Output the (x, y) coordinate of the center of the cell containing the given text.  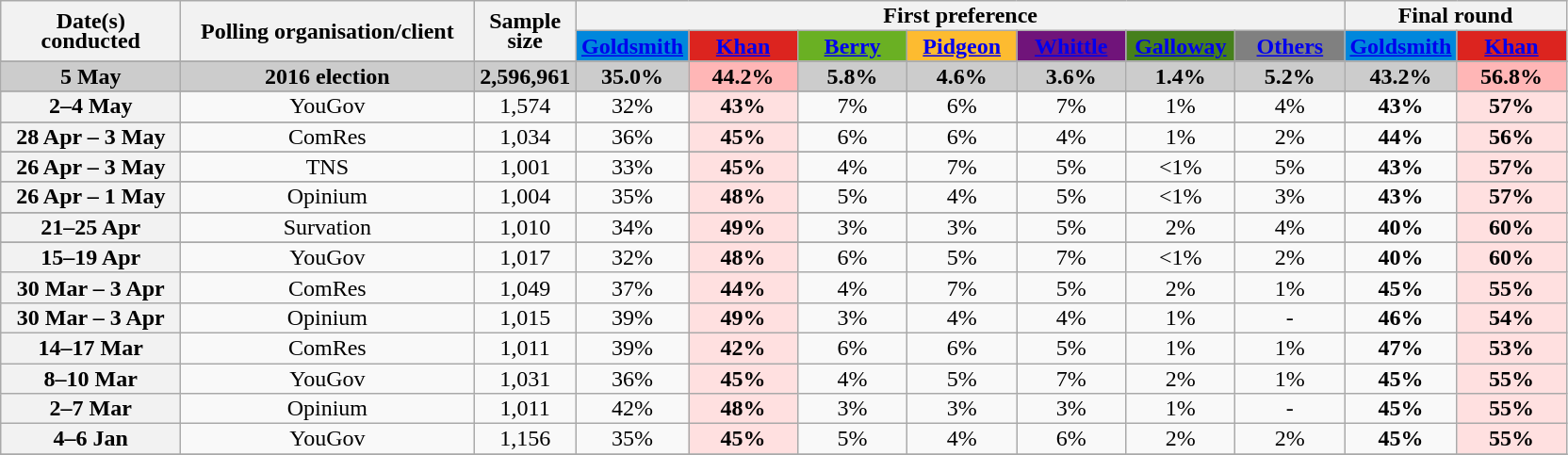
Galloway (1181, 46)
1,004 (526, 197)
Berry (853, 46)
Others (1290, 46)
1,574 (526, 106)
1,031 (526, 379)
5 May (90, 76)
2,596,961 (526, 76)
4.6% (962, 76)
1,017 (526, 257)
34% (631, 227)
TNS (328, 167)
1,156 (526, 439)
Final round (1455, 16)
56% (1511, 137)
1,034 (526, 137)
37% (631, 287)
26 Apr – 3 May (90, 167)
21–25 Apr (90, 227)
Sample size (526, 31)
8–10 Mar (90, 379)
5.8% (853, 76)
43.2% (1400, 76)
46% (1400, 317)
26 Apr – 1 May (90, 197)
Pidgeon (962, 46)
44.2% (743, 76)
Whittle (1071, 46)
4–6 Jan (90, 439)
2–4 May (90, 106)
1,049 (526, 287)
3.6% (1071, 76)
47% (1400, 348)
54% (1511, 317)
1.4% (1181, 76)
Date(s)conducted (90, 31)
Survation (328, 227)
2016 election (328, 76)
First preference (959, 16)
1,001 (526, 167)
53% (1511, 348)
15–19 Apr (90, 257)
56.8% (1511, 76)
1,010 (526, 227)
2–7 Mar (90, 409)
Polling organisation/client (328, 31)
5.2% (1290, 76)
1,015 (526, 317)
35.0% (631, 76)
28 Apr – 3 May (90, 137)
33% (631, 167)
14–17 Mar (90, 348)
